Provide the [x, y] coordinate of the cell's center where the given text is located.  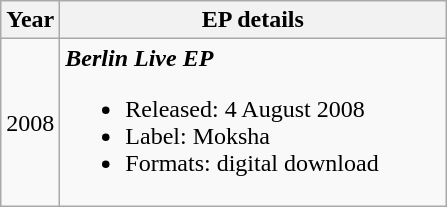
EP details [253, 20]
Year [30, 20]
Berlin Live EPReleased: 4 August 2008Label: MokshaFormats: digital download [253, 122]
2008 [30, 122]
